Search for the cell housing the specified text and yield its (x, y) center coordinate. 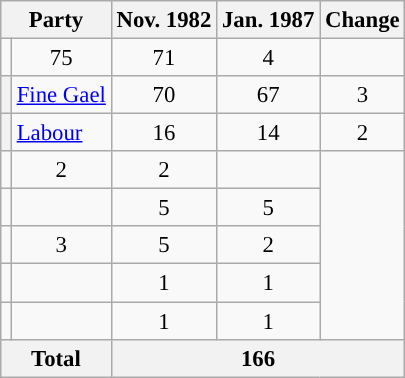
Total (56, 358)
4 (268, 58)
Jan. 1987 (268, 20)
Change (362, 20)
Party (56, 20)
70 (164, 95)
Nov. 1982 (164, 20)
166 (258, 358)
16 (164, 133)
14 (268, 133)
75 (61, 58)
67 (268, 95)
Labour (61, 133)
Fine Gael (61, 95)
71 (164, 58)
